Output the (X, Y) coordinate of the center of the cell containing the given text.  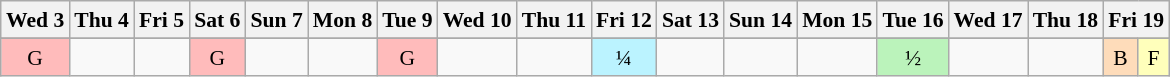
Sun 7 (276, 20)
Sun 14 (760, 20)
½ (912, 56)
F (1154, 56)
Fri 12 (624, 20)
Tue 16 (912, 20)
Thu 4 (102, 20)
Thu 11 (554, 20)
Mon 15 (837, 20)
Tue 9 (407, 20)
Wed 3 (35, 20)
Wed 10 (478, 20)
Sat 6 (217, 20)
Sat 13 (690, 20)
Mon 8 (342, 20)
¼ (624, 56)
Wed 17 (988, 20)
Thu 18 (1066, 20)
Fri 19 (1136, 20)
B (1120, 56)
Fri 5 (162, 20)
